Return the [X, Y] coordinate for the center point of the cell that contains the specified text.  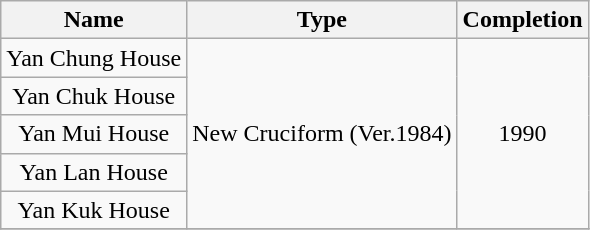
Completion [522, 20]
Name [94, 20]
Yan Lan House [94, 172]
Yan Kuk House [94, 210]
Yan Mui House [94, 134]
New Cruciform (Ver.1984) [322, 134]
Type [322, 20]
Yan Chung House [94, 58]
1990 [522, 134]
Yan Chuk House [94, 96]
